Search for the cell housing the specified text and yield its (X, Y) center coordinate. 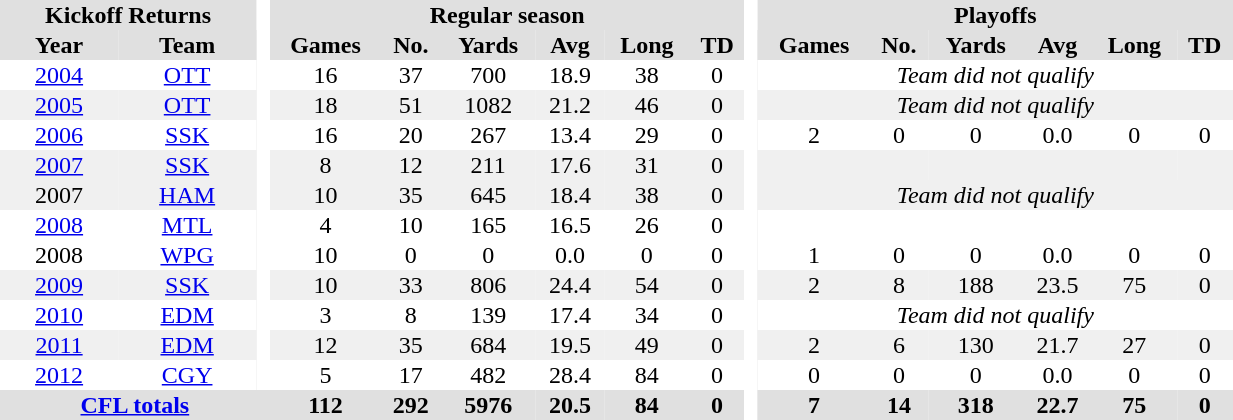
20.5 (570, 405)
HAM (187, 195)
17.6 (570, 165)
112 (326, 405)
2005 (59, 105)
18.4 (570, 195)
13.4 (570, 135)
130 (976, 345)
292 (410, 405)
5 (326, 375)
37 (410, 75)
18.9 (570, 75)
51 (410, 105)
14 (899, 405)
1 (814, 255)
2009 (59, 285)
1082 (488, 105)
29 (646, 135)
33 (410, 285)
2010 (59, 315)
211 (488, 165)
3 (326, 315)
318 (976, 405)
21.2 (570, 105)
Year (59, 45)
26 (646, 225)
684 (488, 345)
Regular season (508, 15)
CFL totals (135, 405)
2012 (59, 375)
49 (646, 345)
2006 (59, 135)
482 (488, 375)
CGY (187, 375)
700 (488, 75)
267 (488, 135)
2004 (59, 75)
22.7 (1057, 405)
16.5 (570, 225)
Team (187, 45)
34 (646, 315)
54 (646, 285)
21.7 (1057, 345)
28.4 (570, 375)
WPG (187, 255)
23.5 (1057, 285)
7 (814, 405)
2011 (59, 345)
6 (899, 345)
806 (488, 285)
165 (488, 225)
19.5 (570, 345)
17 (410, 375)
31 (646, 165)
Playoffs (995, 15)
139 (488, 315)
24.4 (570, 285)
188 (976, 285)
MTL (187, 225)
645 (488, 195)
17.4 (570, 315)
Kickoff Returns (128, 15)
4 (326, 225)
18 (326, 105)
20 (410, 135)
27 (1134, 345)
46 (646, 105)
5976 (488, 405)
